For the text-containing cell, return its midpoint in (x, y) coordinate format. 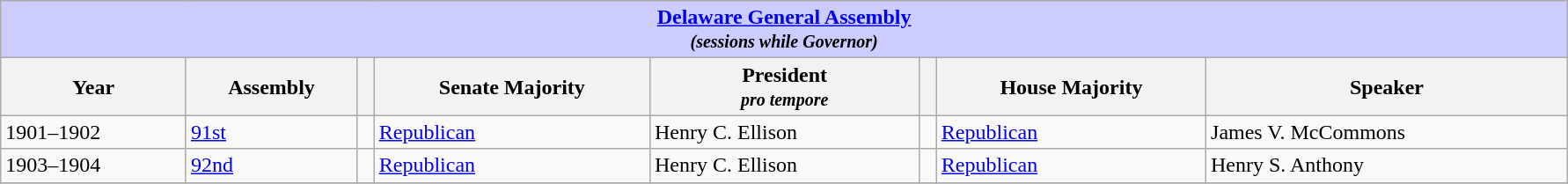
92nd (271, 166)
91st (271, 132)
Henry S. Anthony (1387, 166)
Year (93, 86)
1903–1904 (93, 166)
Delaware General Assembly (sessions while Governor) (785, 30)
James V. McCommons (1387, 132)
House Majority (1071, 86)
1901–1902 (93, 132)
Senate Majority (512, 86)
Presidentpro tempore (784, 86)
Assembly (271, 86)
Speaker (1387, 86)
